Locate the cell with the specified text and output its (X, Y) center coordinate. 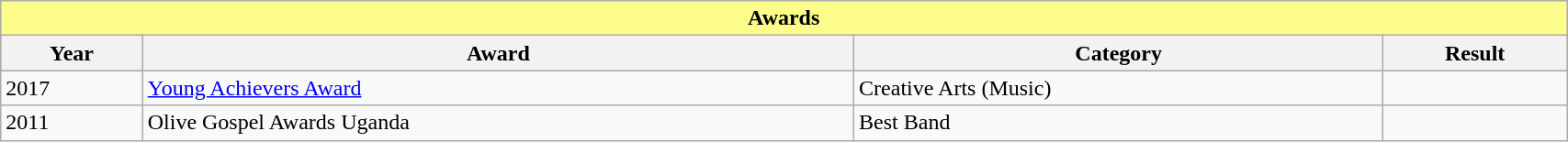
Creative Arts (Music) (1119, 88)
Olive Gospel Awards Uganda (498, 123)
Year (72, 53)
Best Band (1119, 123)
Category (1119, 53)
Award (498, 53)
2017 (72, 88)
Young Achievers Award (498, 88)
Result (1475, 53)
2011 (72, 123)
Awards (784, 18)
